Return [X, Y] of the center of cell containing provided text 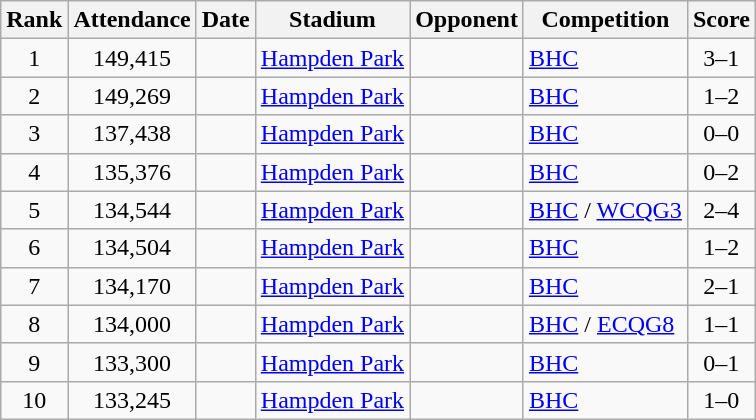
Rank [34, 20]
6 [34, 248]
134,000 [132, 324]
149,415 [132, 58]
10 [34, 400]
0–2 [721, 172]
134,504 [132, 248]
1–0 [721, 400]
1 [34, 58]
134,170 [132, 286]
4 [34, 172]
Attendance [132, 20]
2–1 [721, 286]
0–1 [721, 362]
5 [34, 210]
3–1 [721, 58]
Stadium [332, 20]
2–4 [721, 210]
149,269 [132, 96]
Score [721, 20]
BHC / WCQG3 [605, 210]
BHC / ECQG8 [605, 324]
135,376 [132, 172]
0–0 [721, 134]
133,300 [132, 362]
8 [34, 324]
3 [34, 134]
Competition [605, 20]
133,245 [132, 400]
137,438 [132, 134]
2 [34, 96]
9 [34, 362]
7 [34, 286]
134,544 [132, 210]
1–1 [721, 324]
Date [226, 20]
Opponent [467, 20]
